Capture the cell that displays the provided text and extract its (x, y) central coordinate. 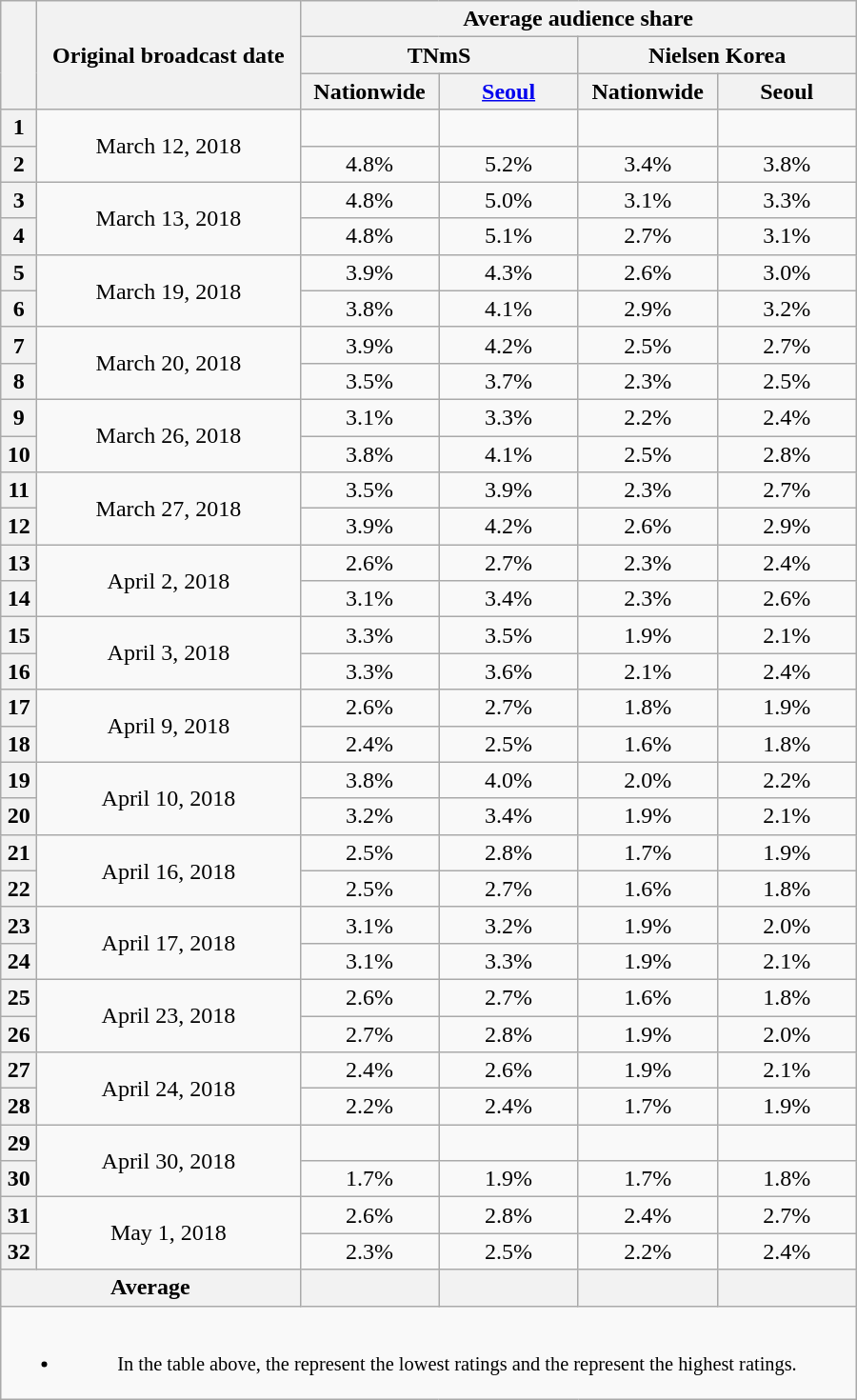
3.7% (508, 381)
3.0% (787, 272)
20 (19, 816)
March 27, 2018 (169, 509)
4 (19, 236)
April 3, 2018 (169, 653)
5.2% (508, 164)
March 19, 2018 (169, 290)
22 (19, 889)
30 (19, 1179)
3.6% (508, 671)
6 (19, 309)
1 (19, 128)
5.1% (508, 236)
24 (19, 961)
4.0% (508, 780)
12 (19, 527)
16 (19, 671)
21 (19, 852)
18 (19, 744)
2 (19, 164)
13 (19, 563)
9 (19, 417)
14 (19, 599)
Original broadcast date (169, 55)
32 (19, 1251)
March 20, 2018 (169, 363)
April 17, 2018 (169, 943)
May 1, 2018 (169, 1233)
March 26, 2018 (169, 435)
5.0% (508, 200)
April 23, 2018 (169, 1015)
March 12, 2018 (169, 146)
5 (19, 272)
Nielsen Korea (717, 55)
17 (19, 708)
3 (19, 200)
8 (19, 381)
11 (19, 490)
10 (19, 454)
In the table above, the represent the lowest ratings and the represent the highest ratings. (428, 1352)
25 (19, 997)
TNmS (439, 55)
April 30, 2018 (169, 1161)
Average (150, 1288)
23 (19, 925)
29 (19, 1143)
15 (19, 635)
March 13, 2018 (169, 218)
April 2, 2018 (169, 581)
19 (19, 780)
April 16, 2018 (169, 870)
27 (19, 1070)
26 (19, 1033)
April 9, 2018 (169, 726)
7 (19, 345)
4.3% (508, 272)
Average audience share (578, 19)
31 (19, 1215)
28 (19, 1107)
April 10, 2018 (169, 798)
April 24, 2018 (169, 1089)
